Return (X, Y) of the center of cell containing provided text 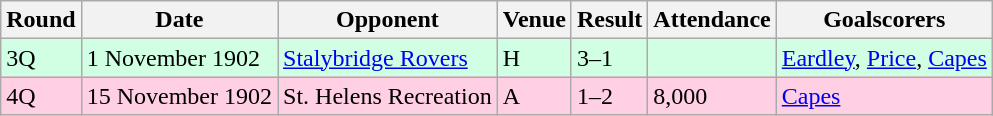
15 November 1902 (179, 96)
1–2 (609, 96)
Date (179, 20)
3–1 (609, 58)
Venue (534, 20)
Goalscorers (884, 20)
4Q (41, 96)
Attendance (712, 20)
1 November 1902 (179, 58)
3Q (41, 58)
Stalybridge Rovers (388, 58)
Opponent (388, 20)
St. Helens Recreation (388, 96)
Result (609, 20)
Eardley, Price, Capes (884, 58)
Round (41, 20)
8,000 (712, 96)
H (534, 58)
A (534, 96)
Capes (884, 96)
